Capture the cell that displays the provided text and extract its (X, Y) central coordinate. 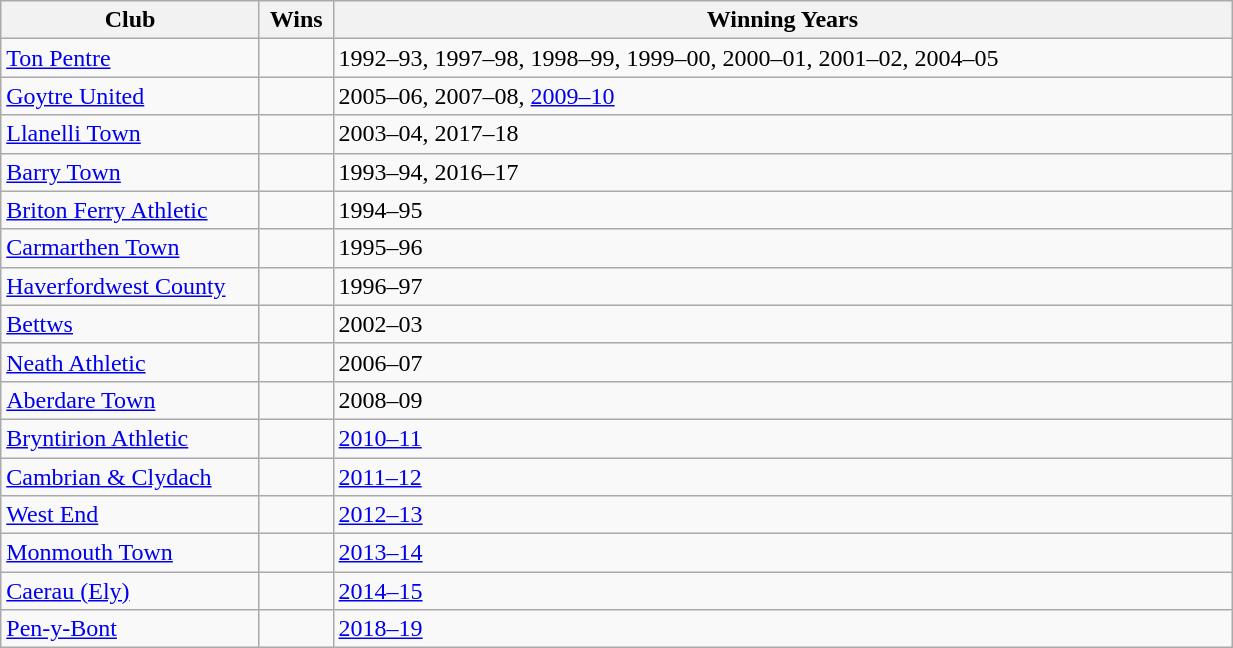
1996–97 (782, 286)
Caerau (Ely) (130, 591)
Wins (296, 20)
Monmouth Town (130, 553)
Aberdare Town (130, 400)
2006–07 (782, 362)
2014–15 (782, 591)
Bryntirion Athletic (130, 438)
1993–94, 2016–17 (782, 172)
2002–03 (782, 324)
Cambrian & Clydach (130, 477)
1994–95 (782, 210)
Neath Athletic (130, 362)
1995–96 (782, 248)
Goytre United (130, 96)
Haverfordwest County (130, 286)
2011–12 (782, 477)
Briton Ferry Athletic (130, 210)
2003–04, 2017–18 (782, 134)
Club (130, 20)
West End (130, 515)
2013–14 (782, 553)
2012–13 (782, 515)
Ton Pentre (130, 58)
Winning Years (782, 20)
2010–11 (782, 438)
2018–19 (782, 629)
Bettws (130, 324)
1992–93, 1997–98, 1998–99, 1999–00, 2000–01, 2001–02, 2004–05 (782, 58)
Carmarthen Town (130, 248)
Llanelli Town (130, 134)
2005–06, 2007–08, 2009–10 (782, 96)
Barry Town (130, 172)
2008–09 (782, 400)
Pen-y-Bont (130, 629)
